Find where the given text appears and provide that cell's center as [x, y] coordinate. 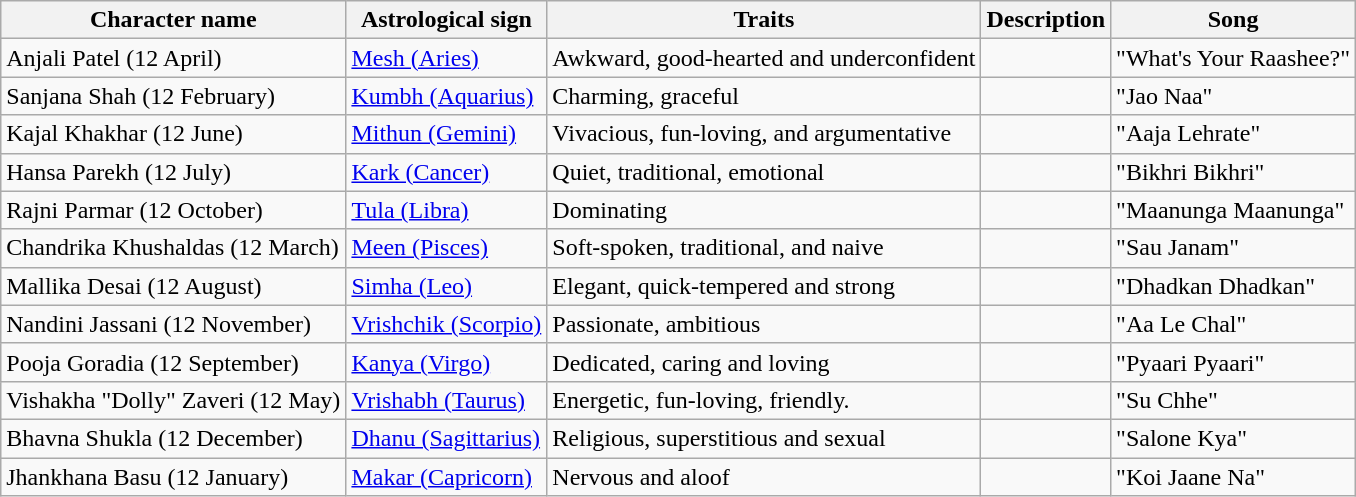
Makar (Capricorn) [446, 477]
"Aaja Lehrate" [1234, 134]
Vrishabh (Taurus) [446, 400]
Awkward, good-hearted and underconfident [764, 58]
Sanjana Shah (12 February) [174, 96]
Nandini Jassani (12 November) [174, 324]
Kark (Cancer) [446, 172]
"Sau Janam" [1234, 248]
Hansa Parekh (12 July) [174, 172]
Mallika Desai (12 August) [174, 286]
"Jao Naa" [1234, 96]
Energetic, fun-loving, friendly. [764, 400]
Dedicated, caring and loving [764, 362]
Quiet, traditional, emotional [764, 172]
Character name [174, 20]
"Aa Le Chal" [1234, 324]
Soft-spoken, traditional, and naive [764, 248]
Astrological sign [446, 20]
Tula (Libra) [446, 210]
"Salone Kya" [1234, 438]
Dominating [764, 210]
Jhankhana Basu (12 January) [174, 477]
Charming, graceful [764, 96]
"Koi Jaane Na" [1234, 477]
Traits [764, 20]
"Su Chhe" [1234, 400]
Anjali Patel (12 April) [174, 58]
Kumbh (Aquarius) [446, 96]
Rajni Parmar (12 October) [174, 210]
Meen (Pisces) [446, 248]
Kanya (Virgo) [446, 362]
Nervous and aloof [764, 477]
Bhavna Shukla (12 December) [174, 438]
Vivacious, fun-loving, and argumentative [764, 134]
Religious, superstitious and sexual [764, 438]
Mithun (Gemini) [446, 134]
"Maanunga Maanunga" [1234, 210]
Vrishchik (Scorpio) [446, 324]
Passionate, ambitious [764, 324]
Simha (Leo) [446, 286]
"Bikhri Bikhri" [1234, 172]
Vishakha "Dolly" Zaveri (12 May) [174, 400]
Description [1046, 20]
Chandrika Khushaldas (12 March) [174, 248]
Pooja Goradia (12 September) [174, 362]
Mesh (Aries) [446, 58]
"Pyaari Pyaari" [1234, 362]
"Dhadkan Dhadkan" [1234, 286]
Dhanu (Sagittarius) [446, 438]
Elegant, quick-tempered and strong [764, 286]
"What's Your Raashee?" [1234, 58]
Song [1234, 20]
Kajal Khakhar (12 June) [174, 134]
